Identify which cell holds the provided text, then report its (X, Y) central coordinate. 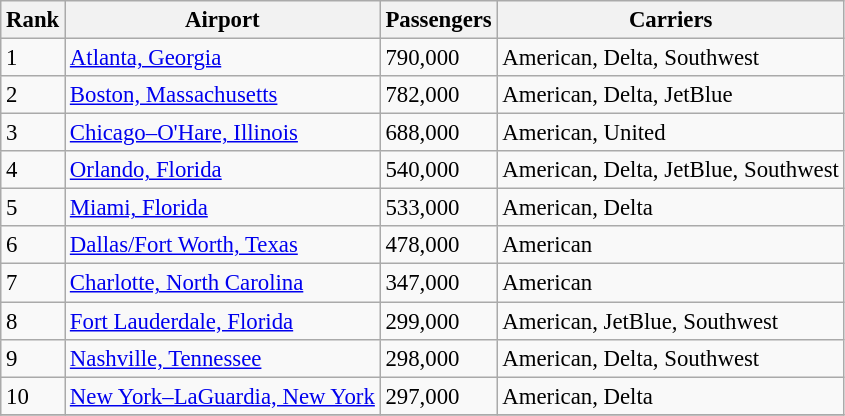
American, Delta, JetBlue, Southwest (670, 170)
Dallas/Fort Worth, Texas (223, 245)
Chicago–O'Hare, Illinois (223, 133)
Atlanta, Georgia (223, 58)
6 (33, 245)
Charlotte, North Carolina (223, 283)
Rank (33, 20)
Fort Lauderdale, Florida (223, 321)
Passengers (438, 20)
9 (33, 358)
American, JetBlue, Southwest (670, 321)
American, Delta, JetBlue (670, 95)
Miami, Florida (223, 208)
American, United (670, 133)
Airport (223, 20)
298,000 (438, 358)
533,000 (438, 208)
Boston, Massachusetts (223, 95)
8 (33, 321)
Carriers (670, 20)
Nashville, Tennessee (223, 358)
540,000 (438, 170)
299,000 (438, 321)
347,000 (438, 283)
10 (33, 396)
1 (33, 58)
688,000 (438, 133)
782,000 (438, 95)
4 (33, 170)
Orlando, Florida (223, 170)
5 (33, 208)
New York–LaGuardia, New York (223, 396)
2 (33, 95)
478,000 (438, 245)
790,000 (438, 58)
3 (33, 133)
7 (33, 283)
297,000 (438, 396)
